From the cell containing the given text, extract its center point as [x, y] coordinate. 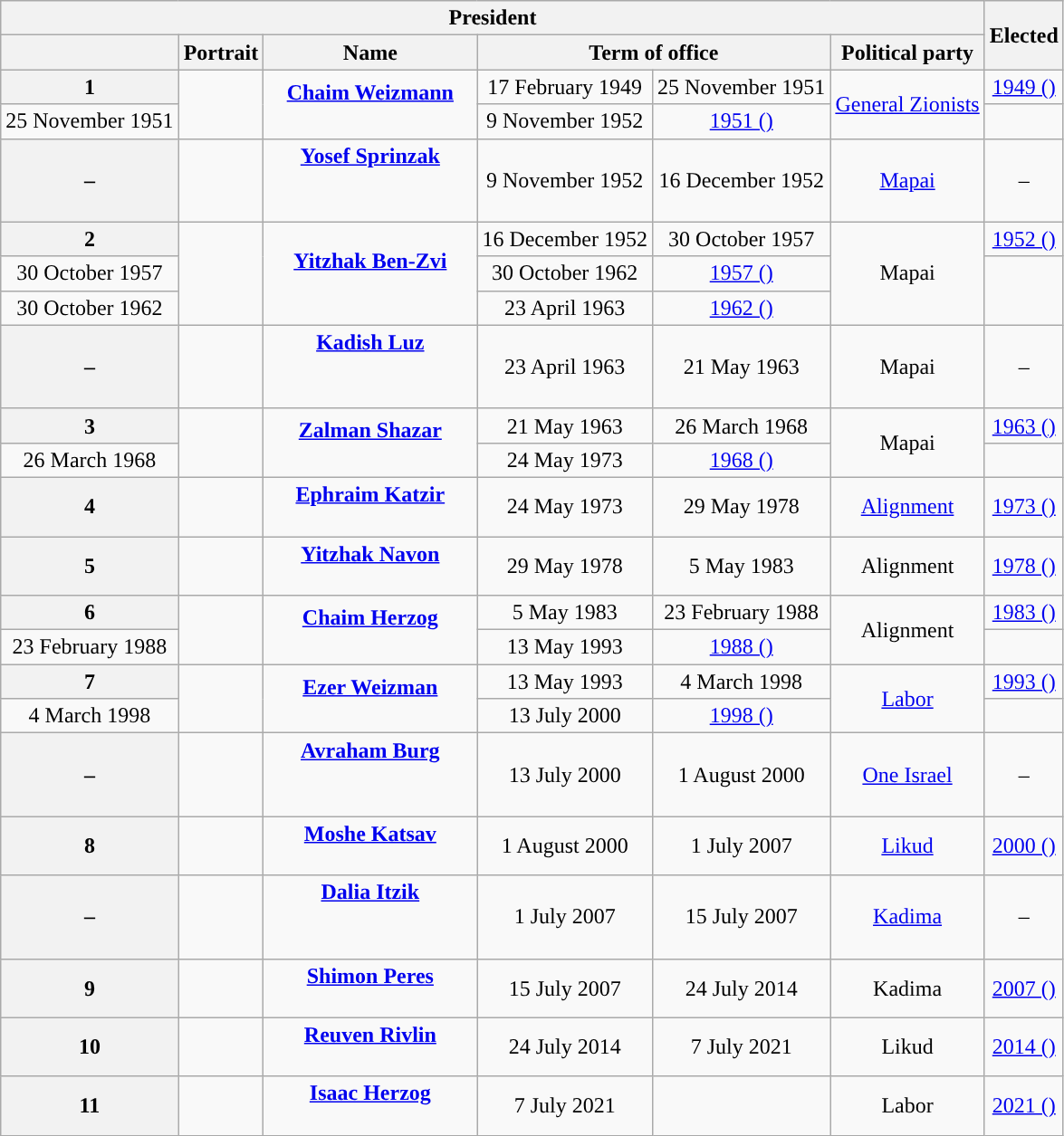
Yosef Sprinzak [370, 180]
1949 () [1023, 87]
11 [90, 1106]
1998 () [742, 716]
2000 () [1023, 845]
Isaac Herzog [370, 1106]
8 [90, 845]
4 [90, 507]
17 February 1949 [565, 87]
5 [90, 565]
Chaim Herzog [370, 630]
7 [90, 682]
6 [90, 613]
Elected [1023, 35]
1988 () [742, 647]
1973 () [1023, 507]
1951 () [742, 121]
1993 () [1023, 682]
1978 () [1023, 565]
1968 () [742, 460]
1952 () [1023, 239]
Dalia Itzik [370, 917]
Chaim Weizmann [370, 104]
One Israel [907, 775]
Avraham Burg [370, 775]
2007 () [1023, 988]
Zalman Shazar [370, 443]
1 [90, 87]
Term of office [654, 53]
1957 () [742, 273]
Portrait [221, 53]
Kadish Luz [370, 367]
9 [90, 988]
Moshe Katsav [370, 845]
2021 () [1023, 1106]
Yitzhak Ben-Zvi [370, 273]
Name [370, 53]
Ezer Weizman [370, 699]
Ephraim Katzir [370, 507]
Yitzhak Navon [370, 565]
Reuven Rivlin [370, 1046]
2014 () [1023, 1046]
Shimon Peres [370, 988]
Political party [907, 53]
10 [90, 1046]
President [493, 18]
General Zionists [907, 104]
3 [90, 425]
1983 () [1023, 613]
1962 () [742, 308]
2 [90, 239]
1963 () [1023, 425]
